Search for the cell housing the specified text and yield its [x, y] center coordinate. 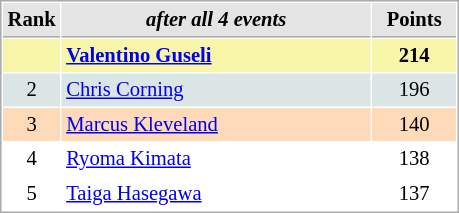
196 [414, 90]
Points [414, 20]
after all 4 events [216, 20]
5 [32, 194]
138 [414, 158]
Chris Corning [216, 90]
3 [32, 124]
140 [414, 124]
214 [414, 56]
2 [32, 90]
Rank [32, 20]
Valentino Guseli [216, 56]
4 [32, 158]
Taiga Hasegawa [216, 194]
Ryoma Kimata [216, 158]
137 [414, 194]
Marcus Kleveland [216, 124]
